Locate the cell with the specified text and output its (x, y) center coordinate. 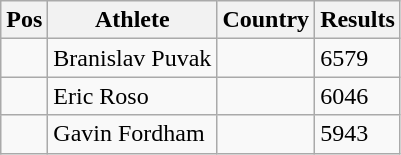
Branislav Puvak (132, 58)
6046 (358, 96)
5943 (358, 134)
Country (266, 20)
Gavin Fordham (132, 134)
Results (358, 20)
Pos (24, 20)
6579 (358, 58)
Athlete (132, 20)
Eric Roso (132, 96)
